Return (X, Y) of the center of cell containing provided text 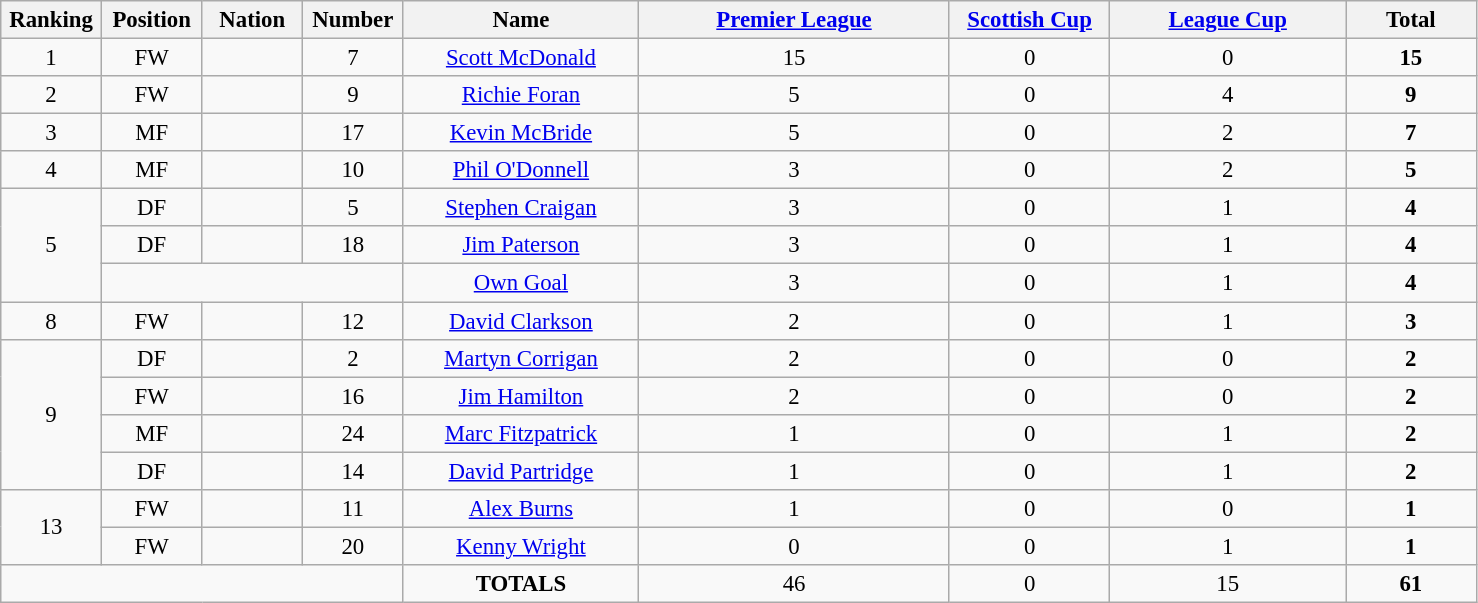
Nation (252, 20)
Jim Hamilton (521, 396)
David Clarkson (521, 321)
Premier League (794, 20)
TOTALS (521, 584)
Scottish Cup (1030, 20)
Number (354, 20)
Marc Fitzpatrick (521, 433)
Martyn Corrigan (521, 358)
14 (354, 471)
16 (354, 396)
Ranking (52, 20)
17 (354, 133)
Jim Paterson (521, 245)
Kenny Wright (521, 546)
24 (354, 433)
61 (1412, 584)
12 (354, 321)
10 (354, 170)
Name (521, 20)
8 (52, 321)
Alex Burns (521, 509)
Kevin McBride (521, 133)
18 (354, 245)
Total (1412, 20)
13 (52, 528)
Own Goal (521, 283)
Scott McDonald (521, 58)
Phil O'Donnell (521, 170)
Richie Foran (521, 95)
11 (354, 509)
Stephen Craigan (521, 208)
David Partridge (521, 471)
20 (354, 546)
Position (152, 20)
46 (794, 584)
League Cup (1228, 20)
